Find where the given text appears and provide that cell's center as [x, y] coordinate. 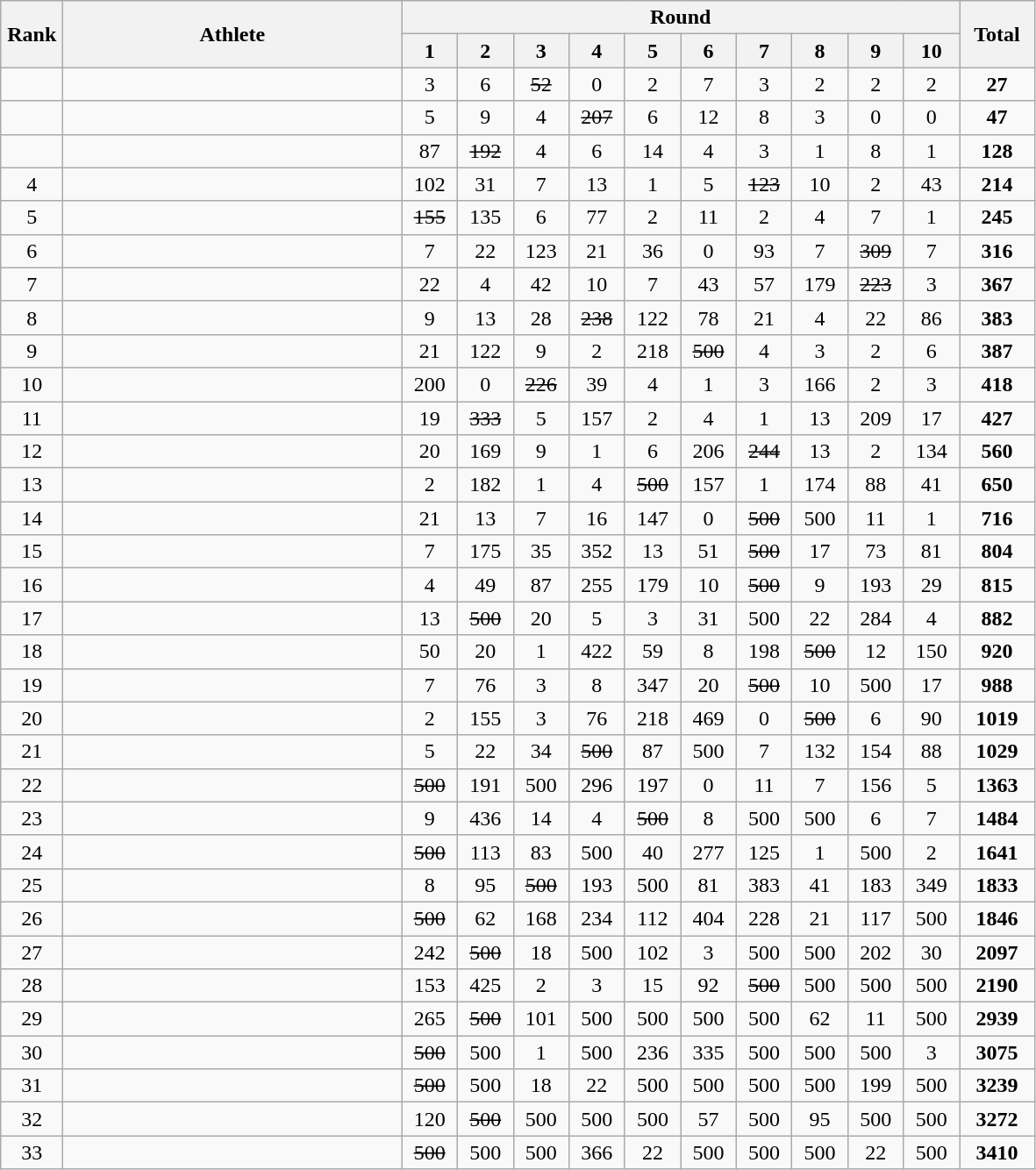
404 [709, 918]
277 [709, 852]
387 [997, 351]
134 [932, 452]
153 [430, 986]
2190 [997, 986]
2097 [997, 952]
228 [764, 918]
296 [597, 785]
200 [430, 384]
182 [485, 485]
120 [430, 1119]
815 [997, 585]
40 [653, 852]
169 [485, 452]
716 [997, 518]
49 [485, 585]
650 [997, 485]
135 [485, 218]
156 [875, 785]
242 [430, 952]
202 [875, 952]
1019 [997, 718]
147 [653, 518]
1029 [997, 752]
882 [997, 618]
1641 [997, 852]
199 [875, 1086]
113 [485, 852]
73 [875, 552]
90 [932, 718]
3239 [997, 1086]
214 [997, 184]
988 [997, 685]
174 [820, 485]
3075 [997, 1052]
3272 [997, 1119]
309 [875, 251]
245 [997, 218]
77 [597, 218]
255 [597, 585]
78 [709, 317]
469 [709, 718]
226 [541, 384]
92 [709, 986]
150 [932, 652]
42 [541, 284]
3410 [997, 1152]
39 [597, 384]
Athlete [232, 34]
427 [997, 418]
166 [820, 384]
Round [681, 18]
1484 [997, 818]
920 [997, 652]
284 [875, 618]
112 [653, 918]
117 [875, 918]
349 [932, 885]
192 [485, 151]
265 [430, 1019]
101 [541, 1019]
Rank [32, 34]
175 [485, 552]
234 [597, 918]
52 [541, 84]
236 [653, 1052]
804 [997, 552]
436 [485, 818]
2939 [997, 1019]
238 [597, 317]
183 [875, 885]
86 [932, 317]
244 [764, 452]
316 [997, 251]
206 [709, 452]
168 [541, 918]
333 [485, 418]
26 [32, 918]
Total [997, 34]
23 [32, 818]
198 [764, 652]
223 [875, 284]
24 [32, 852]
425 [485, 986]
50 [430, 652]
1846 [997, 918]
132 [820, 752]
191 [485, 785]
209 [875, 418]
83 [541, 852]
335 [709, 1052]
352 [597, 552]
197 [653, 785]
1363 [997, 785]
367 [997, 284]
418 [997, 384]
207 [597, 118]
47 [997, 118]
422 [597, 652]
560 [997, 452]
32 [32, 1119]
25 [32, 885]
59 [653, 652]
35 [541, 552]
128 [997, 151]
33 [32, 1152]
34 [541, 752]
347 [653, 685]
36 [653, 251]
125 [764, 852]
154 [875, 752]
93 [764, 251]
366 [597, 1152]
1833 [997, 885]
51 [709, 552]
